Return the [x, y] coordinate for the center point of the cell that contains the specified text.  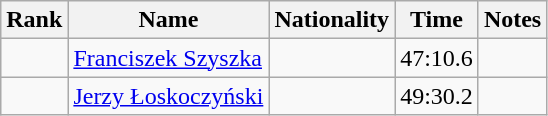
Jerzy Łoskoczyński [168, 96]
47:10.6 [437, 58]
Nationality [332, 20]
Rank [34, 20]
Franciszek Szyszka [168, 58]
49:30.2 [437, 96]
Time [437, 20]
Name [168, 20]
Notes [512, 20]
